Detect which cell encompasses the target text, then output its [X, Y] center coordinate. 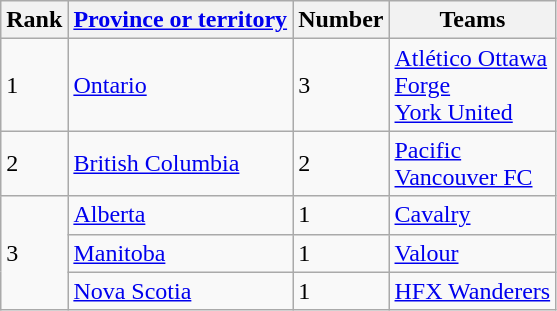
PacificVancouver FC [472, 164]
Nova Scotia [180, 291]
Alberta [180, 215]
Teams [472, 20]
Cavalry [472, 215]
Atlético OttawaForgeYork United [472, 85]
Number [341, 20]
British Columbia [180, 164]
HFX Wanderers [472, 291]
Province or territory [180, 20]
Valour [472, 253]
Rank [34, 20]
Manitoba [180, 253]
Ontario [180, 85]
